Return the (x, y) coordinate for the center point of the cell that contains the specified text.  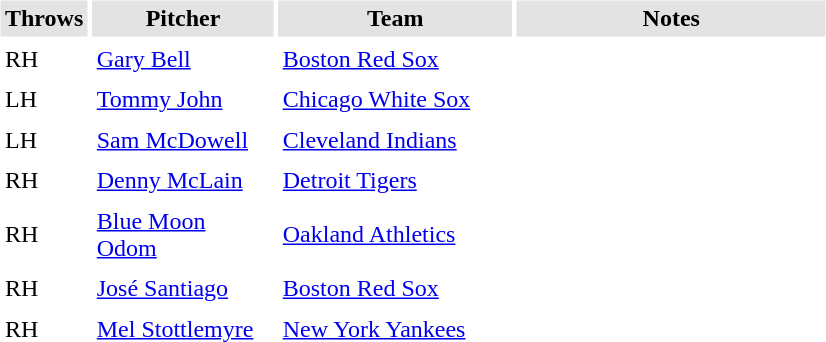
Oakland Athletics (395, 234)
Detroit Tigers (395, 180)
Notes (672, 18)
Gary Bell (183, 59)
Sam McDowell (183, 140)
Throws (44, 18)
Cleveland Indians (395, 140)
Pitcher (183, 18)
Denny McLain (183, 180)
Blue Moon Odom (183, 234)
Chicago White Sox (395, 100)
Team (395, 18)
Tommy John (183, 100)
José Santiago (183, 288)
